Identify which cell holds the provided text, then report its [x, y] central coordinate. 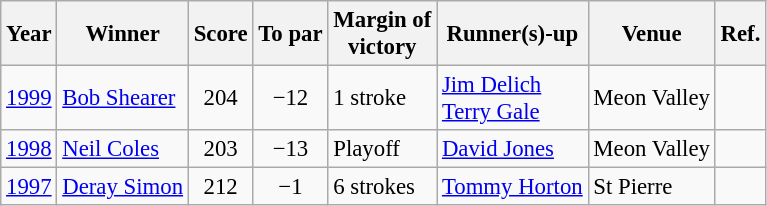
Ref. [740, 34]
St Pierre [652, 187]
6 strokes [382, 187]
1998 [29, 149]
Year [29, 34]
1999 [29, 98]
Score [220, 34]
Playoff [382, 149]
204 [220, 98]
203 [220, 149]
David Jones [512, 149]
1 stroke [382, 98]
Runner(s)-up [512, 34]
Venue [652, 34]
Tommy Horton [512, 187]
212 [220, 187]
Neil Coles [122, 149]
Deray Simon [122, 187]
−1 [290, 187]
Margin ofvictory [382, 34]
Bob Shearer [122, 98]
1997 [29, 187]
−12 [290, 98]
−13 [290, 149]
To par [290, 34]
Jim Delich Terry Gale [512, 98]
Winner [122, 34]
